Search for the cell housing the specified text and yield its (x, y) center coordinate. 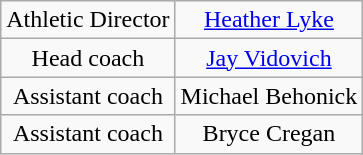
Bryce Cregan (269, 134)
Michael Behonick (269, 96)
Jay Vidovich (269, 58)
Head coach (88, 58)
Athletic Director (88, 20)
Heather Lyke (269, 20)
